From the cell containing the given text, extract its center point as [X, Y] coordinate. 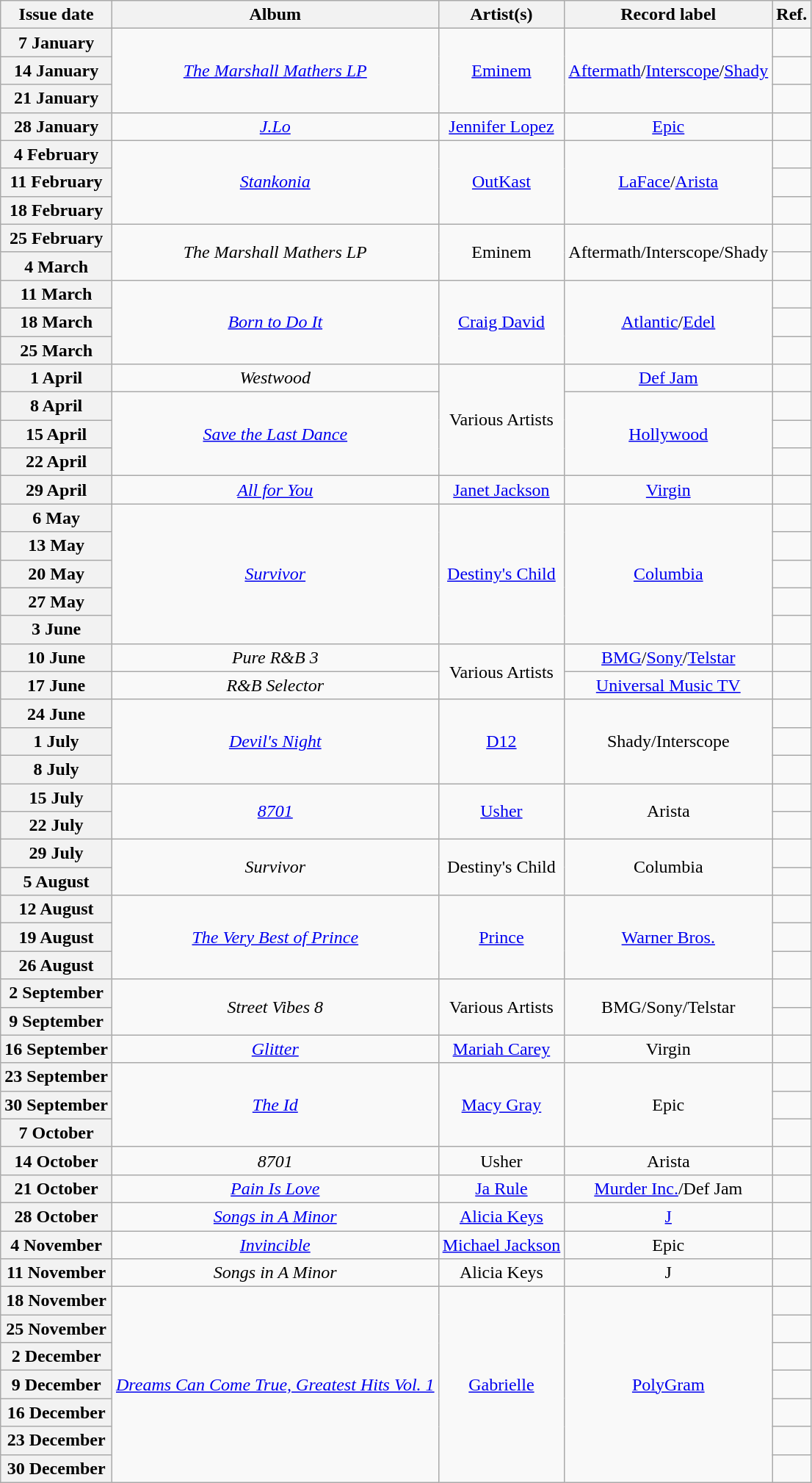
Warner Bros. [668, 937]
28 October [57, 1216]
Prince [501, 937]
2 December [57, 1357]
3 June [57, 629]
Westwood [275, 378]
Devil's Night [275, 741]
Shady/Interscope [668, 741]
21 January [57, 98]
29 July [57, 854]
22 July [57, 826]
1 July [57, 741]
11 March [57, 294]
Artist(s) [501, 15]
5 August [57, 881]
9 September [57, 1021]
Jennifer Lopez [501, 126]
Pure R&B 3 [275, 657]
4 February [57, 154]
2 September [57, 993]
Stankonia [275, 182]
29 April [57, 490]
25 November [57, 1329]
Glitter [275, 1049]
7 October [57, 1133]
Ref. [791, 15]
Save the Last Dance [275, 434]
8 July [57, 769]
Album [275, 15]
30 December [57, 1468]
6 May [57, 518]
20 May [57, 574]
1 April [57, 378]
LaFace/Arista [668, 182]
Murder Inc./Def Jam [668, 1188]
25 March [57, 350]
19 August [57, 937]
Atlantic/Edel [668, 322]
Invincible [275, 1245]
14 January [57, 71]
Macy Gray [501, 1105]
15 July [57, 797]
OutKast [501, 182]
27 May [57, 602]
Born to Do It [275, 322]
Universal Music TV [668, 685]
The Very Best of Prince [275, 937]
Janet Jackson [501, 490]
Record label [668, 15]
24 June [57, 713]
11 November [57, 1273]
Def Jam [668, 378]
18 March [57, 322]
15 April [57, 434]
25 February [57, 238]
22 April [57, 462]
Mariah Carey [501, 1049]
7 January [57, 43]
21 October [57, 1188]
18 February [57, 210]
9 December [57, 1385]
12 August [57, 909]
Ja Rule [501, 1188]
4 November [57, 1245]
Dreams Can Come True, Greatest Hits Vol. 1 [275, 1385]
28 January [57, 126]
4 March [57, 266]
Hollywood [668, 434]
26 August [57, 965]
All for You [275, 490]
11 February [57, 182]
Gabrielle [501, 1385]
PolyGram [668, 1385]
23 September [57, 1077]
17 June [57, 685]
8 April [57, 406]
13 May [57, 546]
R&B Selector [275, 685]
23 December [57, 1440]
Pain Is Love [275, 1188]
D12 [501, 741]
Issue date [57, 15]
30 September [57, 1105]
18 November [57, 1301]
14 October [57, 1161]
The Id [275, 1105]
16 December [57, 1412]
Michael Jackson [501, 1245]
10 June [57, 657]
J.Lo [275, 126]
Street Vibes 8 [275, 1007]
Craig David [501, 322]
16 September [57, 1049]
